Return (x, y) of the center of cell containing provided text 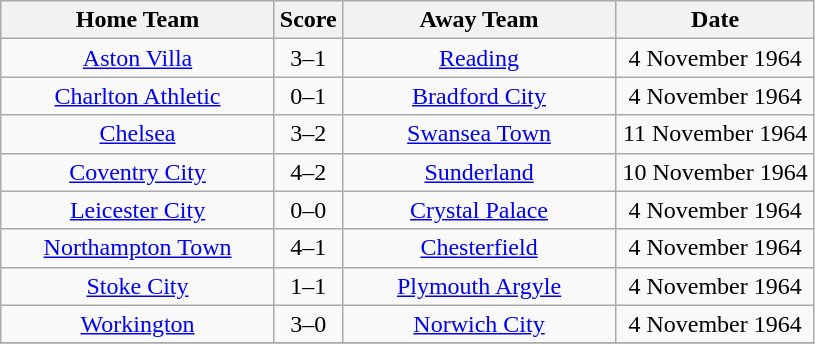
Leicester City (138, 210)
Workington (138, 324)
Stoke City (138, 286)
Plymouth Argyle (479, 286)
3–2 (308, 134)
Chesterfield (479, 248)
11 November 1964 (716, 134)
Northampton Town (138, 248)
Charlton Athletic (138, 96)
Reading (479, 58)
4–2 (308, 172)
Norwich City (479, 324)
Aston Villa (138, 58)
Score (308, 20)
Home Team (138, 20)
1–1 (308, 286)
Chelsea (138, 134)
0–1 (308, 96)
Date (716, 20)
Away Team (479, 20)
Crystal Palace (479, 210)
3–1 (308, 58)
Bradford City (479, 96)
10 November 1964 (716, 172)
Coventry City (138, 172)
Swansea Town (479, 134)
0–0 (308, 210)
3–0 (308, 324)
4–1 (308, 248)
Sunderland (479, 172)
